Detect which cell encompasses the target text, then output its (x, y) center coordinate. 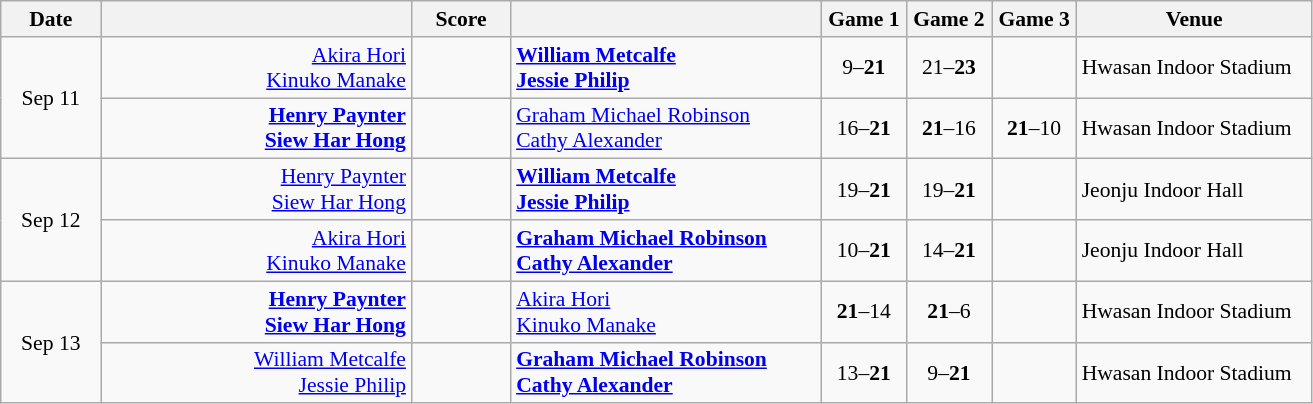
Sep 11 (51, 98)
Game 2 (948, 19)
14–21 (948, 250)
Game 1 (864, 19)
Score (461, 19)
10–21 (864, 250)
21–6 (948, 312)
Date (51, 19)
16–21 (864, 128)
21–10 (1034, 128)
Sep 12 (51, 220)
Venue (1194, 19)
21–16 (948, 128)
21–23 (948, 68)
21–14 (864, 312)
13–21 (864, 372)
Game 3 (1034, 19)
Sep 13 (51, 342)
